Determine the (x, y) coordinate at the center of the cell enclosing the given text.  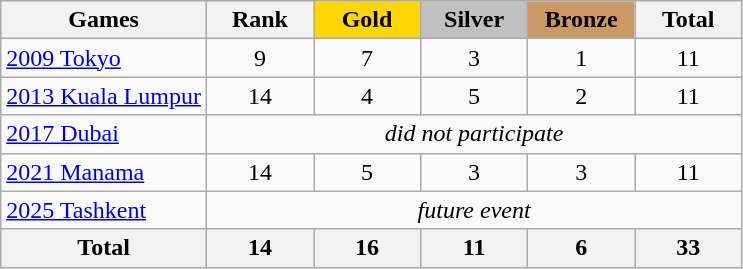
2025 Tashkent (104, 210)
Rank (260, 20)
16 (368, 248)
9 (260, 58)
Silver (474, 20)
2 (582, 96)
Bronze (582, 20)
did not participate (474, 134)
4 (368, 96)
1 (582, 58)
2013 Kuala Lumpur (104, 96)
33 (688, 248)
Gold (368, 20)
2017 Dubai (104, 134)
2021 Manama (104, 172)
7 (368, 58)
Games (104, 20)
6 (582, 248)
2009 Tokyo (104, 58)
future event (474, 210)
